Output the (X, Y) coordinate of the center of the cell containing the given text.  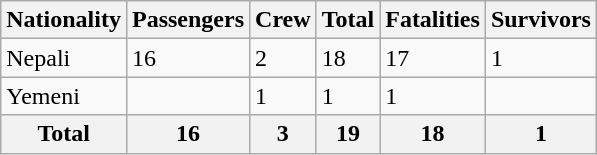
19 (348, 134)
2 (284, 58)
Nepali (64, 58)
Fatalities (433, 20)
3 (284, 134)
Passengers (188, 20)
Nationality (64, 20)
17 (433, 58)
Crew (284, 20)
Yemeni (64, 96)
Survivors (540, 20)
